Capture the cell that displays the provided text and extract its (x, y) central coordinate. 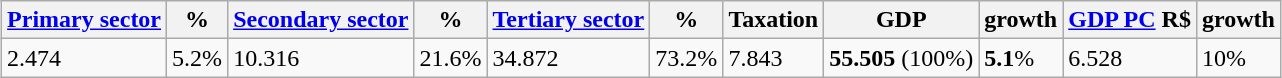
Tertiary sector (568, 20)
GDP (902, 20)
Secondary sector (321, 20)
GDP PC R$ (1130, 20)
10.316 (321, 58)
2.474 (84, 58)
5.1% (1021, 58)
21.6% (450, 58)
6.528 (1130, 58)
Taxation (774, 20)
73.2% (686, 58)
7.843 (774, 58)
Primary sector (84, 20)
10% (1238, 58)
5.2% (198, 58)
55.505 (100%) (902, 58)
34.872 (568, 58)
